For the text-containing cell, return its midpoint in [X, Y] coordinate format. 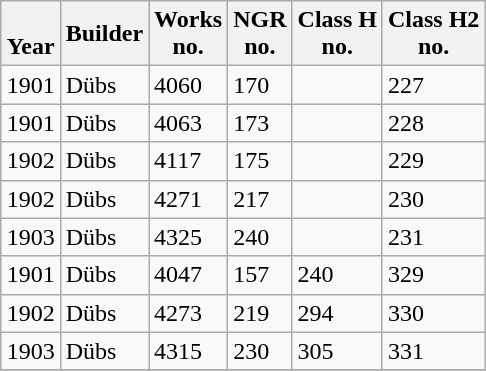
170 [260, 85]
305 [337, 351]
Year [30, 34]
331 [433, 351]
228 [433, 123]
Builder [104, 34]
229 [433, 161]
227 [433, 85]
4117 [188, 161]
4063 [188, 123]
4325 [188, 237]
NGRno. [260, 34]
231 [433, 237]
219 [260, 313]
330 [433, 313]
4273 [188, 313]
Class H2no. [433, 34]
157 [260, 275]
329 [433, 275]
Worksno. [188, 34]
217 [260, 199]
294 [337, 313]
4060 [188, 85]
175 [260, 161]
173 [260, 123]
4047 [188, 275]
Class Hno. [337, 34]
4315 [188, 351]
4271 [188, 199]
